Extract the [X, Y] coordinate from the center of the cell holding the provided text.  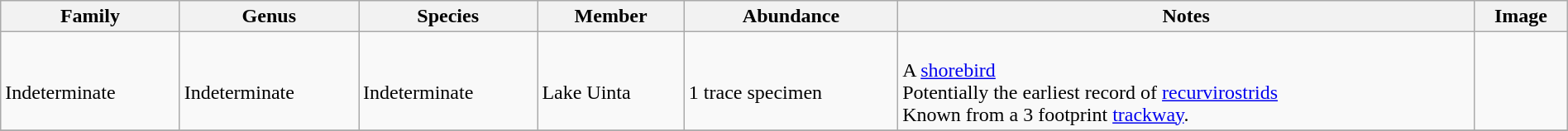
Genus [269, 16]
Notes [1186, 16]
Lake Uinta [610, 81]
Abundance [791, 16]
Member [610, 16]
Species [448, 16]
Image [1522, 16]
1 trace specimen [791, 81]
A shorebirdPotentially the earliest record of recurvirostridsKnown from a 3 footprint trackway. [1186, 81]
Family [90, 16]
